Determine the [X, Y] coordinate at the center of the cell enclosing the given text.  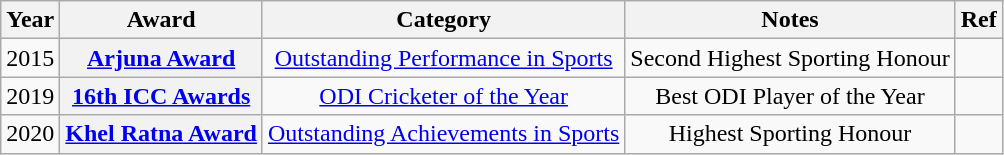
Ref [978, 20]
2020 [30, 134]
Category [443, 20]
2015 [30, 58]
Khel Ratna Award [162, 134]
Arjuna Award [162, 58]
Outstanding Performance in Sports [443, 58]
2019 [30, 96]
Year [30, 20]
Highest Sporting Honour [790, 134]
Award [162, 20]
ODI Cricketer of the Year [443, 96]
Second Highest Sporting Honour [790, 58]
Notes [790, 20]
Outstanding Achievements in Sports [443, 134]
Best ODI Player of the Year [790, 96]
16th ICC Awards [162, 96]
